Capture the cell that displays the provided text and extract its [X, Y] central coordinate. 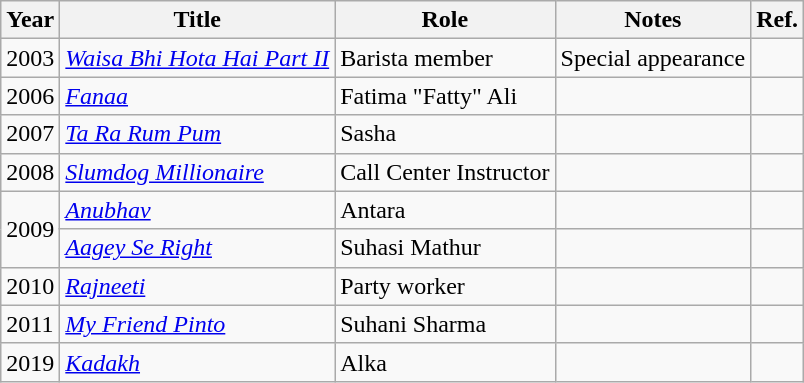
Fanaa [198, 96]
Suhasi Mathur [445, 248]
Sasha [445, 134]
2019 [30, 362]
Slumdog Millionaire [198, 172]
Call Center Instructor [445, 172]
Antara [445, 210]
Notes [653, 20]
Role [445, 20]
2006 [30, 96]
Anubhav [198, 210]
Title [198, 20]
2007 [30, 134]
2011 [30, 324]
Special appearance [653, 58]
Party worker [445, 286]
Ref. [778, 20]
Fatima "Fatty" Ali [445, 96]
2010 [30, 286]
Ta Ra Rum Pum [198, 134]
2008 [30, 172]
Year [30, 20]
2003 [30, 58]
Aagey Se Right [198, 248]
Rajneeti [198, 286]
My Friend Pinto [198, 324]
Waisa Bhi Hota Hai Part II [198, 58]
2009 [30, 229]
Suhani Sharma [445, 324]
Kadakh [198, 362]
Barista member [445, 58]
Alka [445, 362]
